From the cell containing the given text, extract its center point as (x, y) coordinate. 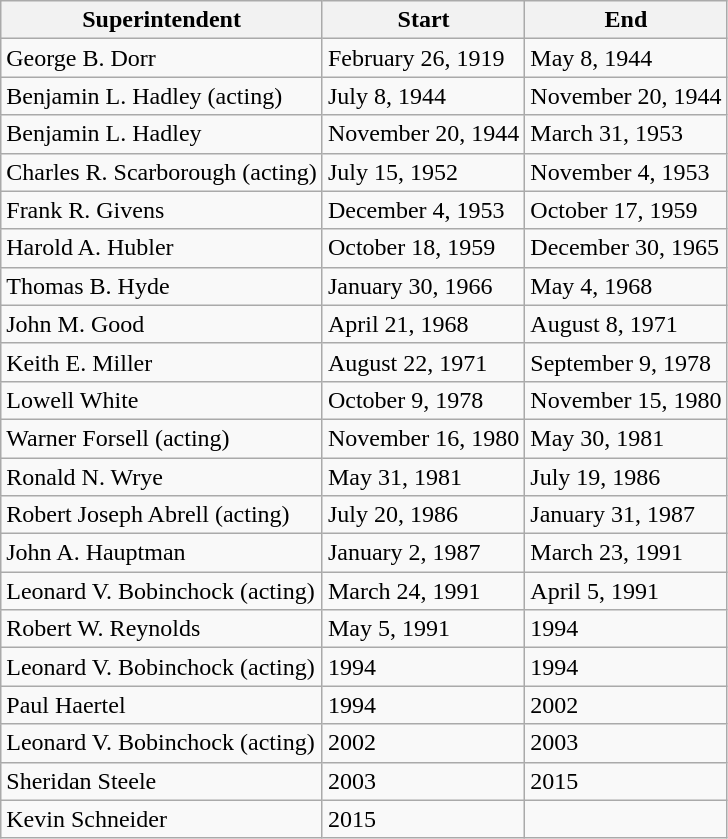
Lowell White (162, 400)
January 31, 1987 (626, 515)
Robert Joseph Abrell (acting) (162, 515)
Keith E. Miller (162, 362)
July 8, 1944 (423, 96)
February 26, 1919 (423, 58)
Start (423, 20)
May 31, 1981 (423, 477)
Benjamin L. Hadley (acting) (162, 96)
Sheridan Steele (162, 781)
Charles R. Scarborough (acting) (162, 172)
March 31, 1953 (626, 134)
October 18, 1959 (423, 248)
Kevin Schneider (162, 819)
November 4, 1953 (626, 172)
March 24, 1991 (423, 591)
July 19, 1986 (626, 477)
Benjamin L. Hadley (162, 134)
May 30, 1981 (626, 438)
August 8, 1971 (626, 324)
Paul Haertel (162, 705)
May 5, 1991 (423, 629)
December 4, 1953 (423, 210)
July 15, 1952 (423, 172)
January 30, 1966 (423, 286)
October 9, 1978 (423, 400)
September 9, 1978 (626, 362)
August 22, 1971 (423, 362)
Harold A. Hubler (162, 248)
March 23, 1991 (626, 553)
December 30, 1965 (626, 248)
April 5, 1991 (626, 591)
Thomas B. Hyde (162, 286)
Robert W. Reynolds (162, 629)
October 17, 1959 (626, 210)
George B. Dorr (162, 58)
Ronald N. Wrye (162, 477)
Superintendent (162, 20)
Frank R. Givens (162, 210)
January 2, 1987 (423, 553)
John A. Hauptman (162, 553)
April 21, 1968 (423, 324)
November 16, 1980 (423, 438)
November 15, 1980 (626, 400)
John M. Good (162, 324)
End (626, 20)
July 20, 1986 (423, 515)
May 8, 1944 (626, 58)
May 4, 1968 (626, 286)
Warner Forsell (acting) (162, 438)
